For the text-containing cell, return its midpoint in [x, y] coordinate format. 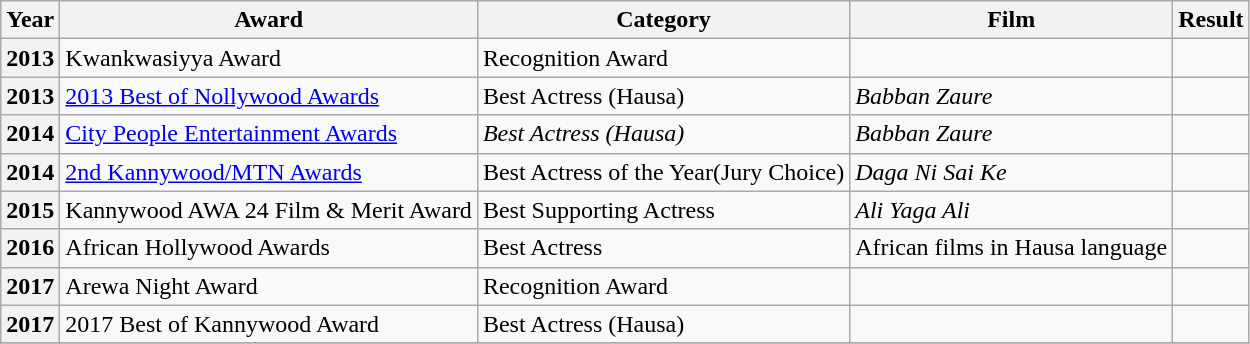
Best Supporting Actress [663, 210]
Result [1211, 20]
African Hollywood Awards [269, 248]
Best Actress [663, 248]
Film [1012, 20]
Best Actress of the Year(Jury Choice) [663, 172]
Daga Ni Sai Ke [1012, 172]
Kannywood AWA 24 Film & Merit Award [269, 210]
Kwankwasiyya Award [269, 58]
2013 Best of Nollywood Awards [269, 96]
Ali Yaga Ali [1012, 210]
2017 Best of Kannywood Award [269, 324]
2016 [30, 248]
2nd Kannywood/MTN Awards [269, 172]
Arewa Night Award [269, 286]
Award [269, 20]
2015 [30, 210]
African films in Hausa language [1012, 248]
Category [663, 20]
City People Entertainment Awards [269, 134]
Year [30, 20]
